Identify which cell holds the provided text, then report its (X, Y) central coordinate. 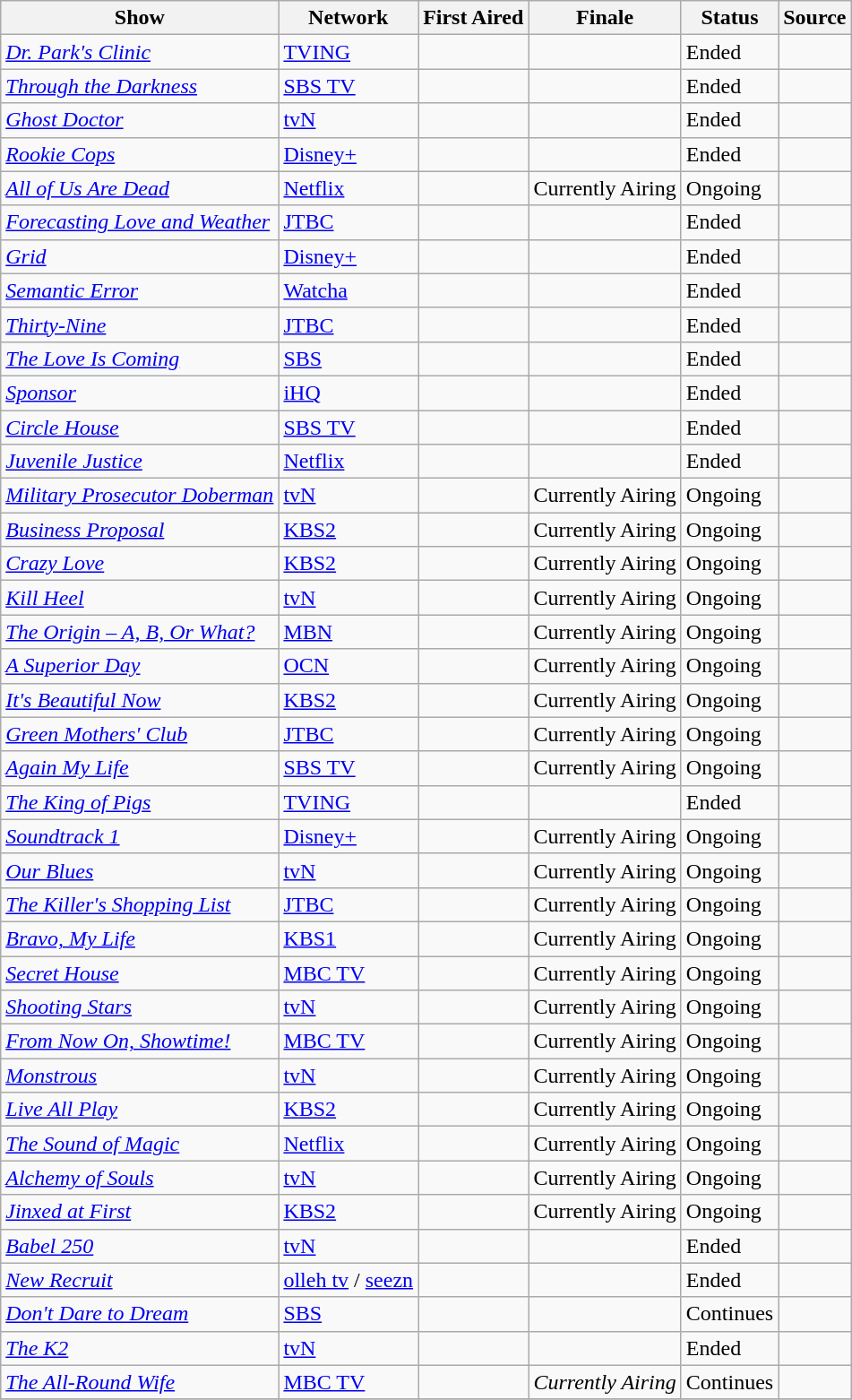
First Aired (473, 18)
Network (349, 18)
From Now On, Showtime! (140, 1041)
The All-Round Wife (140, 1382)
Green Mothers' Club (140, 734)
Jinxed at First (140, 1212)
New Recruit (140, 1280)
Ghost Doctor (140, 120)
Finale (605, 18)
Crazy Love (140, 564)
A Superior Day (140, 666)
iHQ (349, 393)
Secret House (140, 972)
Again My Life (140, 768)
Thirty-Nine (140, 324)
The Origin – A, B, Or What? (140, 632)
Circle House (140, 428)
The Sound of Magic (140, 1144)
Babel 250 (140, 1246)
Sponsor (140, 393)
Rookie Cops (140, 154)
Status (729, 18)
It's Beautiful Now (140, 700)
Juvenile Justice (140, 462)
Business Proposal (140, 530)
Show (140, 18)
Soundtrack 1 (140, 836)
Shooting Stars (140, 1007)
Our Blues (140, 870)
The Love Is Coming (140, 359)
Semantic Error (140, 290)
Monstrous (140, 1076)
Source (815, 18)
Alchemy of Souls (140, 1178)
Forecasting Love and Weather (140, 222)
OCN (349, 666)
Kill Heel (140, 598)
MBN (349, 632)
The Killer's Shopping List (140, 904)
All of Us Are Dead (140, 188)
Watcha (349, 290)
Grid (140, 256)
olleh tv / seezn (349, 1280)
Dr. Park's Clinic (140, 52)
The King of Pigs (140, 802)
Don't Dare to Dream (140, 1314)
Through the Darkness (140, 86)
The K2 (140, 1348)
Military Prosecutor Doberman (140, 496)
KBS1 (349, 938)
Bravo, My Life (140, 938)
Live All Play (140, 1110)
